Extract the [x, y] coordinate from the center of the cell holding the provided text.  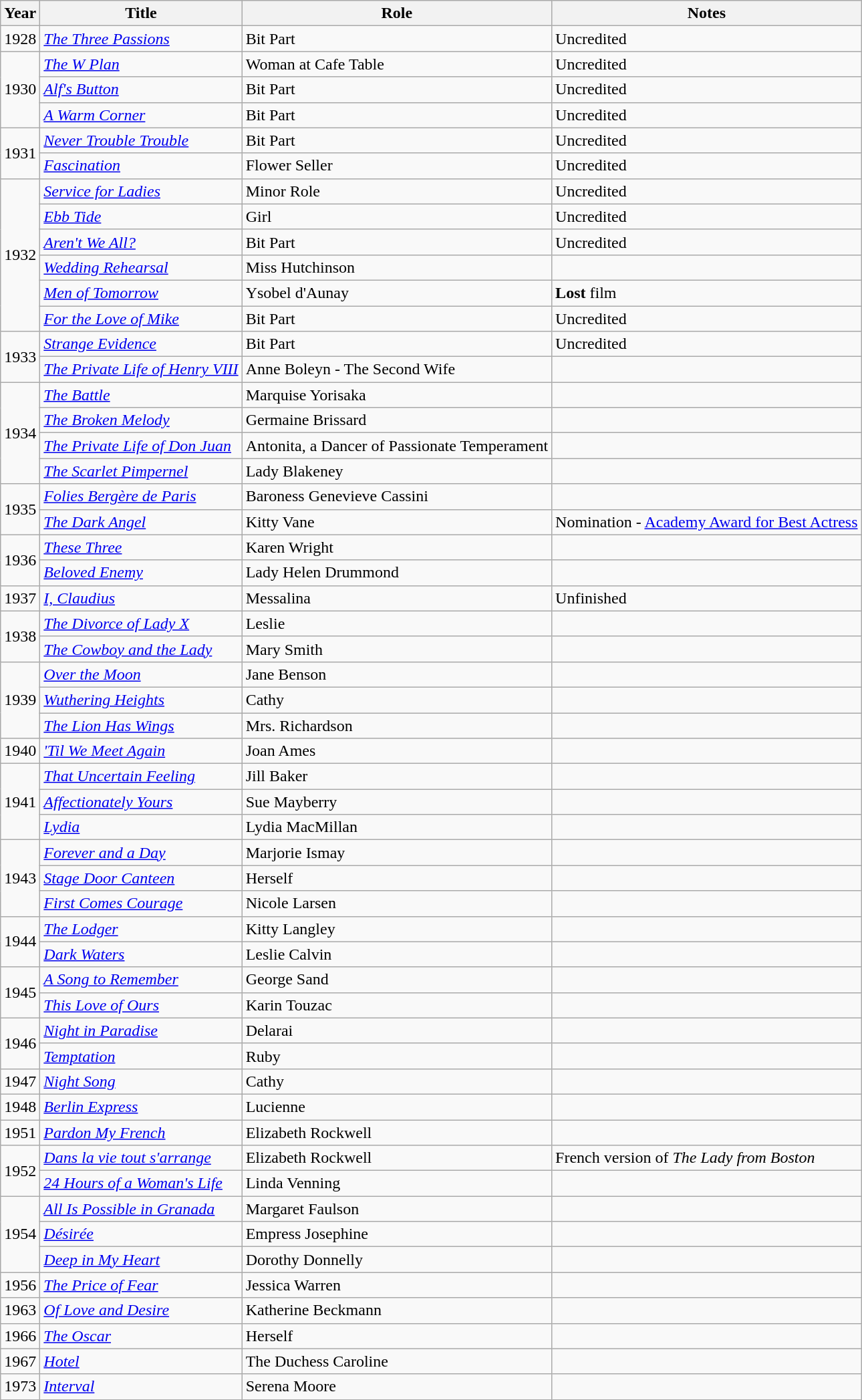
Lady Blakeney [397, 471]
1932 [20, 255]
1938 [20, 636]
The Three Passions [141, 39]
Nicole Larsen [397, 903]
The Broken Melody [141, 420]
This Love of Ours [141, 1005]
Lost film [707, 293]
Affectionately Yours [141, 802]
Role [397, 13]
Interval [141, 1387]
The Lodger [141, 929]
A Song to Remember [141, 980]
Fascination [141, 166]
Jessica Warren [397, 1285]
Pardon My French [141, 1133]
Marquise Yorisaka [397, 395]
A Warm Corner [141, 115]
Service for Ladies [141, 191]
First Comes Courage [141, 903]
Kitty Vane [397, 522]
The W Plan [141, 64]
Margaret Faulson [397, 1209]
1956 [20, 1285]
1939 [20, 700]
Deep in My Heart [141, 1260]
The Duchess Caroline [397, 1361]
Karen Wright [397, 547]
Stage Door Canteen [141, 878]
Flower Seller [397, 166]
1937 [20, 598]
Aren't We All? [141, 242]
Year [20, 13]
Mary Smith [397, 649]
1931 [20, 153]
Alf's Button [141, 90]
Temptation [141, 1056]
1952 [20, 1171]
The Battle [141, 395]
Ebb Tide [141, 217]
The Price of Fear [141, 1285]
Désirée [141, 1234]
Men of Tomorrow [141, 293]
Linda Venning [397, 1183]
Leslie [397, 623]
The Scarlet Pimpernel [141, 471]
Dark Waters [141, 954]
Leslie Calvin [397, 954]
The Private Life of Don Juan [141, 446]
1966 [20, 1336]
Girl [397, 217]
Baroness Genevieve Cassini [397, 497]
1954 [20, 1234]
1940 [20, 751]
1933 [20, 357]
'Til We Meet Again [141, 751]
Empress Josephine [397, 1234]
Lady Helen Drummond [397, 573]
Lydia [141, 827]
1936 [20, 560]
Lydia MacMillan [397, 827]
24 Hours of a Woman's Life [141, 1183]
Folies Bergère de Paris [141, 497]
Dorothy Donnelly [397, 1260]
1947 [20, 1081]
French version of The Lady from Boston [707, 1158]
Minor Role [397, 191]
Marjorie Ismay [397, 853]
Over the Moon [141, 674]
That Uncertain Feeling [141, 777]
Mrs. Richardson [397, 725]
1973 [20, 1387]
Messalina [397, 598]
1944 [20, 942]
Nomination - Academy Award for Best Actress [707, 522]
Jane Benson [397, 674]
1934 [20, 433]
Delarai [397, 1030]
Of Love and Desire [141, 1310]
1943 [20, 878]
Title [141, 13]
Jill Baker [397, 777]
All Is Possible in Granada [141, 1209]
Never Trouble Trouble [141, 140]
Dans la vie tout s'arrange [141, 1158]
1945 [20, 992]
Notes [707, 13]
1967 [20, 1361]
Ruby [397, 1056]
Joan Ames [397, 751]
1948 [20, 1107]
Sue Mayberry [397, 802]
The Lion Has Wings [141, 725]
The Cowboy and the Lady [141, 649]
Berlin Express [141, 1107]
Miss Hutchinson [397, 267]
Karin Touzac [397, 1005]
1951 [20, 1133]
Katherine Beckmann [397, 1310]
Germaine Brissard [397, 420]
I, Claudius [141, 598]
George Sand [397, 980]
Wuthering Heights [141, 700]
The Dark Angel [141, 522]
1928 [20, 39]
Antonita, a Dancer of Passionate Temperament [397, 446]
Ysobel d'Aunay [397, 293]
Forever and a Day [141, 853]
Serena Moore [397, 1387]
The Private Life of Henry VIII [141, 370]
Anne Boleyn - The Second Wife [397, 370]
Strange Evidence [141, 344]
1941 [20, 802]
Hotel [141, 1361]
These Three [141, 547]
The Oscar [141, 1336]
1935 [20, 509]
Woman at Cafe Table [397, 64]
The Divorce of Lady X [141, 623]
Night in Paradise [141, 1030]
1946 [20, 1043]
1930 [20, 90]
Lucienne [397, 1107]
Beloved Enemy [141, 573]
Wedding Rehearsal [141, 267]
Kitty Langley [397, 929]
For the Love of Mike [141, 319]
Night Song [141, 1081]
Unfinished [707, 598]
1963 [20, 1310]
